Scan for the cell matching the given text and deliver its (x, y) coordinate at center. 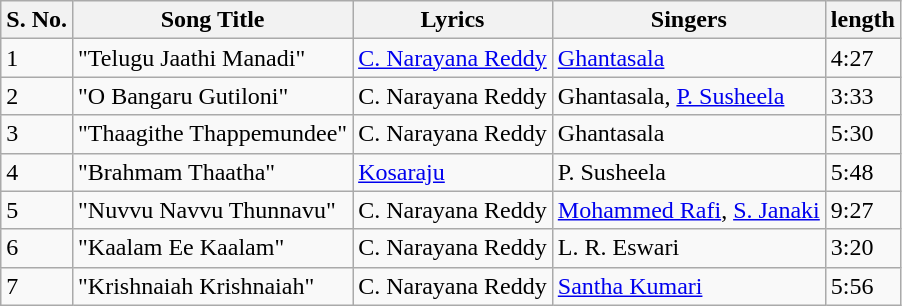
5:56 (862, 286)
L. R. Eswari (688, 248)
3:20 (862, 248)
"Brahmam Thaatha" (212, 172)
4:27 (862, 58)
"Nuvvu Navvu Thunnavu" (212, 210)
Kosaraju (453, 172)
7 (37, 286)
Ghantasala, P. Susheela (688, 96)
5 (37, 210)
"Telugu Jaathi Manadi" (212, 58)
3:33 (862, 96)
S. No. (37, 20)
3 (37, 134)
"O Bangaru Gutiloni" (212, 96)
Song Title (212, 20)
1 (37, 58)
Lyrics (453, 20)
Singers (688, 20)
Santha Kumari (688, 286)
length (862, 20)
"Krishnaiah Krishnaiah" (212, 286)
9:27 (862, 210)
"Kaalam Ee Kaalam" (212, 248)
6 (37, 248)
P. Susheela (688, 172)
5:48 (862, 172)
4 (37, 172)
2 (37, 96)
5:30 (862, 134)
Mohammed Rafi, S. Janaki (688, 210)
"Thaagithe Thappemundee" (212, 134)
